Scan for the cell matching the given text and deliver its (X, Y) coordinate at center. 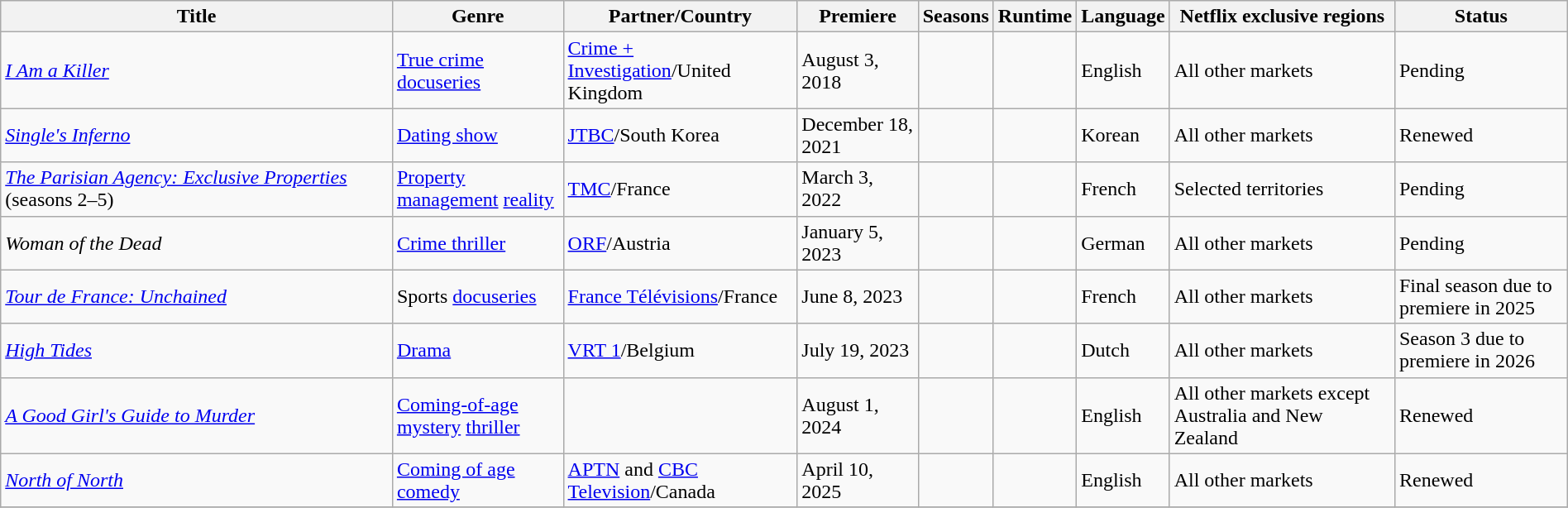
December 18, 2021 (858, 136)
High Tides (197, 351)
I Am a Killer (197, 70)
Language (1123, 17)
Korean (1123, 136)
VRT 1/Belgium (680, 351)
Season 3 due to premiere in 2026 (1480, 351)
Coming-of-age mystery thriller (478, 415)
France Télévisions/France (680, 296)
Crime thriller (478, 243)
August 3, 2018 (858, 70)
Seasons (956, 17)
April 10, 2025 (858, 480)
Genre (478, 17)
Dutch (1123, 351)
True crime docuseries (478, 70)
Coming of age comedy (478, 480)
Premiere (858, 17)
North of North (197, 480)
A Good Girl's Guide to Murder (197, 415)
JTBC/South Korea (680, 136)
Partner/Country (680, 17)
Title (197, 17)
Woman of the Dead (197, 243)
German (1123, 243)
June 8, 2023 (858, 296)
APTN and CBC Television/Canada (680, 480)
Final season due to premiere in 2025 (1480, 296)
All other markets except Australia and New Zealand (1282, 415)
July 19, 2023 (858, 351)
TMC/France (680, 189)
Crime + Investigation/United Kingdom (680, 70)
Tour de France: Unchained (197, 296)
Sports docuseries (478, 296)
Selected territories (1282, 189)
August 1, 2024 (858, 415)
Dating show (478, 136)
January 5, 2023 (858, 243)
Netflix exclusive regions (1282, 17)
Runtime (1035, 17)
Property management reality (478, 189)
The Parisian Agency: Exclusive Properties (seasons 2–5) (197, 189)
ORF/Austria (680, 243)
Single's Inferno (197, 136)
Drama (478, 351)
March 3, 2022 (858, 189)
Status (1480, 17)
